Search for the cell housing the specified text and yield its [X, Y] center coordinate. 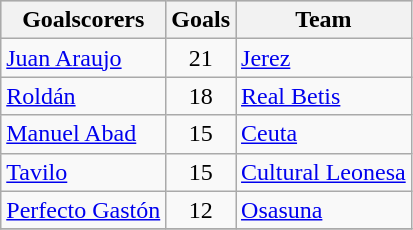
Tavilo [84, 172]
12 [201, 210]
Manuel Abad [84, 134]
Jerez [324, 58]
Goalscorers [84, 20]
18 [201, 96]
Goals [201, 20]
Juan Araujo [84, 58]
Team [324, 20]
Real Betis [324, 96]
21 [201, 58]
Ceuta [324, 134]
Osasuna [324, 210]
Perfecto Gastón [84, 210]
Roldán [84, 96]
Cultural Leonesa [324, 172]
